Return (X, Y) of the center of cell containing provided text 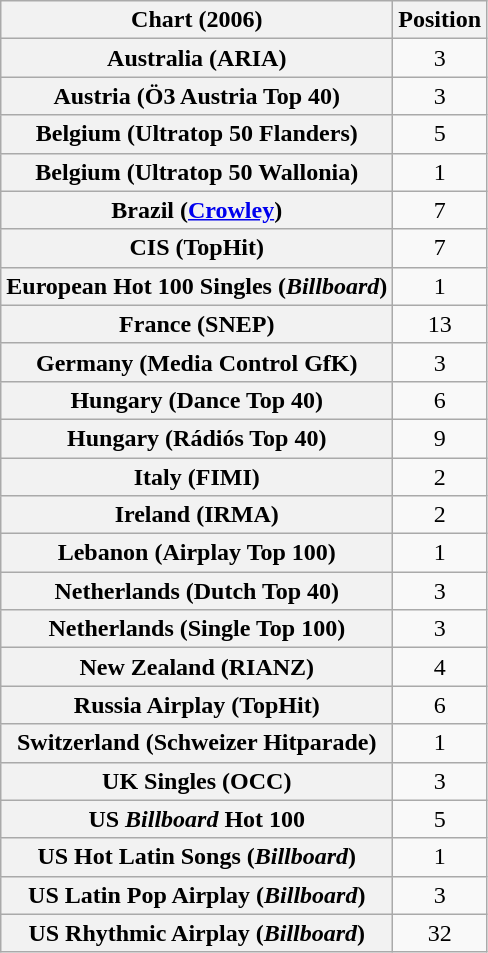
9 (440, 438)
Belgium (Ultratop 50 Flanders) (197, 134)
Italy (FIMI) (197, 477)
European Hot 100 Singles (Billboard) (197, 286)
New Zealand (RIANZ) (197, 667)
UK Singles (OCC) (197, 781)
32 (440, 933)
Austria (Ö3 Austria Top 40) (197, 96)
Brazil (Crowley) (197, 210)
13 (440, 324)
4 (440, 667)
Netherlands (Single Top 100) (197, 629)
US Billboard Hot 100 (197, 819)
Australia (ARIA) (197, 58)
Lebanon (Airplay Top 100) (197, 553)
Belgium (Ultratop 50 Wallonia) (197, 172)
Hungary (Dance Top 40) (197, 400)
Netherlands (Dutch Top 40) (197, 591)
Switzerland (Schweizer Hitparade) (197, 743)
US Latin Pop Airplay (Billboard) (197, 895)
Position (440, 20)
Germany (Media Control GfK) (197, 362)
Russia Airplay (TopHit) (197, 705)
US Rhythmic Airplay (Billboard) (197, 933)
France (SNEP) (197, 324)
CIS (TopHit) (197, 248)
Ireland (IRMA) (197, 515)
Hungary (Rádiós Top 40) (197, 438)
US Hot Latin Songs (Billboard) (197, 857)
Chart (2006) (197, 20)
